Output the [x, y] coordinate of the center of the cell containing the given text.  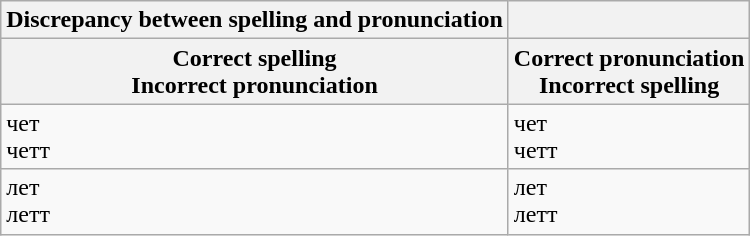
Correct pronunciationIncorrect spelling [629, 72]
Correct spellingIncorrect pronunciation [255, 72]
Discrepancy between spelling and pronunciation [255, 20]
